Determine the (X, Y) coordinate at the center of the cell enclosing the given text.  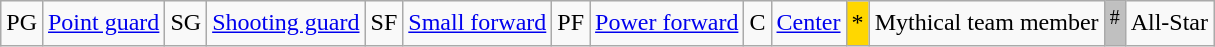
Point guard (103, 24)
C (758, 24)
Center (808, 24)
PG (22, 24)
All-Star (1169, 24)
SG (186, 24)
Small forward (478, 24)
Shooting guard (286, 24)
Power forward (667, 24)
PF (571, 24)
* (858, 24)
Mythical team member (986, 24)
SF (384, 24)
# (1114, 24)
